Search for the cell housing the specified text and yield its (x, y) center coordinate. 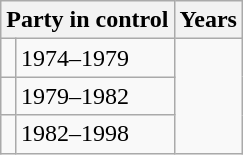
1979–1982 (94, 96)
1974–1979 (94, 58)
Years (208, 20)
1982–1998 (94, 134)
Party in control (88, 20)
